Scan for the cell matching the given text and deliver its (X, Y) coordinate at center. 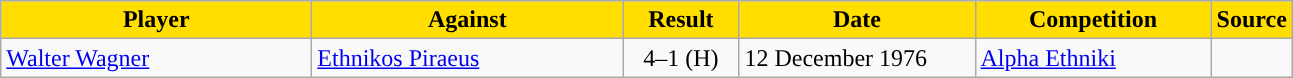
4–1 (H) (681, 58)
Competition (1093, 20)
Ethnikos Piraeus (468, 58)
Date (857, 20)
12 December 1976 (857, 58)
Walter Wagner (156, 58)
Alpha Ethniki (1093, 58)
Source (1252, 20)
Against (468, 20)
Player (156, 20)
Result (681, 20)
